Detect which cell encompasses the target text, then output its [x, y] center coordinate. 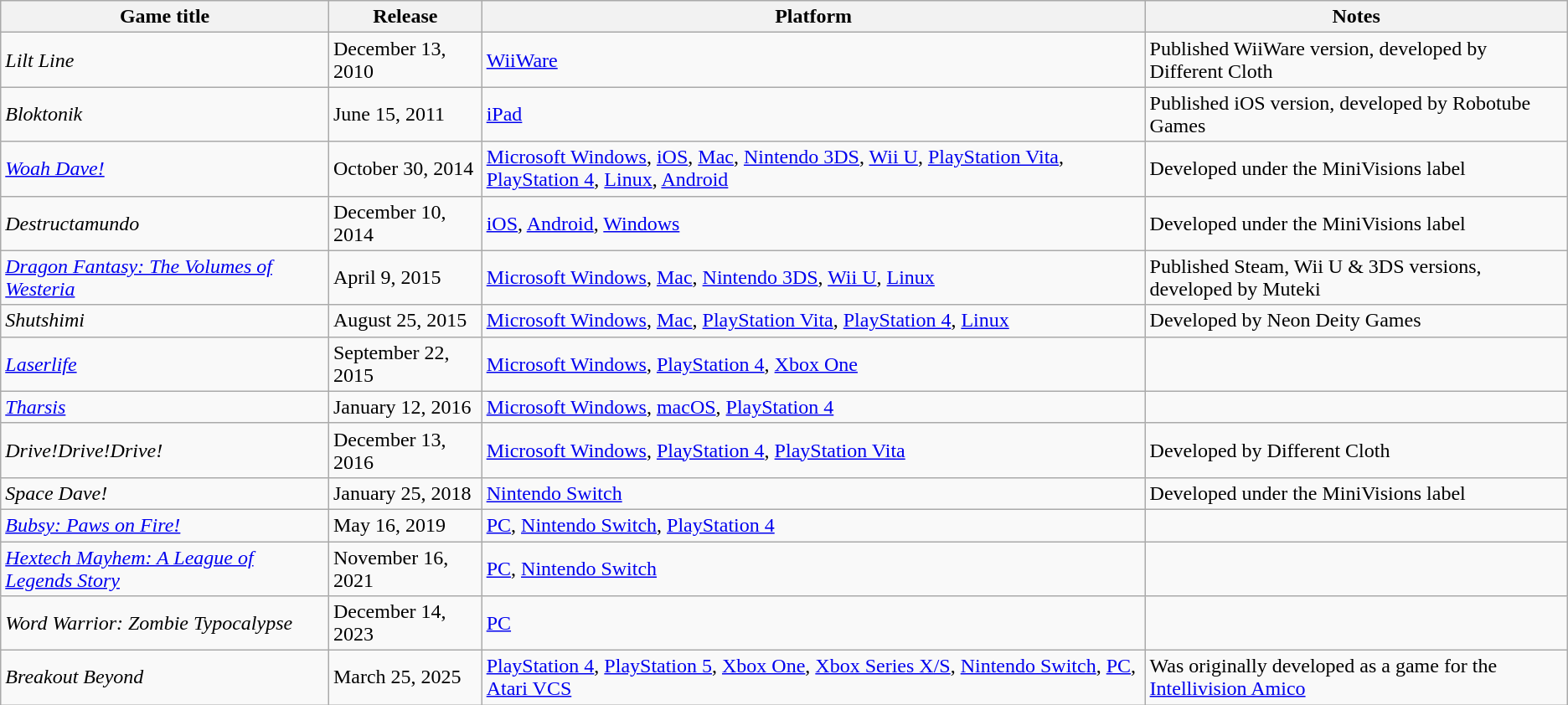
Bubsy: Paws on Fire! [165, 525]
iPad [813, 114]
Was originally developed as a game for the Intellivision Amico [1356, 678]
January 25, 2018 [405, 493]
iOS, Android, Windows [813, 223]
Drive!Drive!Drive! [165, 450]
August 25, 2015 [405, 321]
December 10, 2014 [405, 223]
December 13, 2016 [405, 450]
Published WiiWare version, developed by Different Cloth [1356, 60]
PC, Nintendo Switch, PlayStation 4 [813, 525]
Dragon Fantasy: The Volumes of Westeria [165, 278]
Woah Dave! [165, 169]
Game title [165, 17]
Microsoft Windows, iOS, Mac, Nintendo 3DS, Wii U, PlayStation Vita, PlayStation 4, Linux, Android [813, 169]
WiiWare [813, 60]
Microsoft Windows, Mac, Nintendo 3DS, Wii U, Linux [813, 278]
Nintendo Switch [813, 493]
Developed by Different Cloth [1356, 450]
Microsoft Windows, PlayStation 4, Xbox One [813, 363]
December 13, 2010 [405, 60]
May 16, 2019 [405, 525]
Microsoft Windows, PlayStation 4, PlayStation Vita [813, 450]
October 30, 2014 [405, 169]
Published iOS version, developed by Robotube Games [1356, 114]
Lilt Line [165, 60]
PC [813, 623]
September 22, 2015 [405, 363]
Shutshimi [165, 321]
Tharsis [165, 407]
Microsoft Windows, Mac, PlayStation Vita, PlayStation 4, Linux [813, 321]
PlayStation 4, PlayStation 5, Xbox One, Xbox Series X/S, Nintendo Switch, PC, Atari VCS [813, 678]
April 9, 2015 [405, 278]
Published Steam, Wii U & 3DS versions, developed by Muteki [1356, 278]
Hextech Mayhem: A League of Legends Story [165, 568]
March 25, 2025 [405, 678]
Space Dave! [165, 493]
Breakout Beyond [165, 678]
Developed by Neon Deity Games [1356, 321]
Microsoft Windows, macOS, PlayStation 4 [813, 407]
Word Warrior: Zombie Typocalypse [165, 623]
December 14, 2023 [405, 623]
November 16, 2021 [405, 568]
Destructamundo [165, 223]
Bloktonik [165, 114]
January 12, 2016 [405, 407]
PC, Nintendo Switch [813, 568]
Platform [813, 17]
Notes [1356, 17]
Laserlife [165, 363]
June 15, 2011 [405, 114]
Release [405, 17]
